For the text-containing cell, return its midpoint in [x, y] coordinate format. 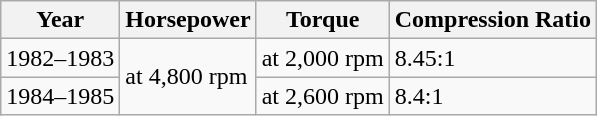
1984–1985 [60, 96]
Torque [322, 20]
8.45:1 [492, 58]
at 2,000 rpm [322, 58]
Year [60, 20]
1982–1983 [60, 58]
at 4,800 rpm [188, 77]
8.4:1 [492, 96]
at 2,600 rpm [322, 96]
Compression Ratio [492, 20]
Horsepower [188, 20]
